Scan for the cell matching the given text and deliver its [x, y] coordinate at center. 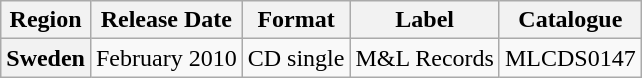
M&L Records [424, 58]
MLCDS0147 [570, 58]
Format [296, 20]
Catalogue [570, 20]
Sweden [46, 58]
CD single [296, 58]
Region [46, 20]
Release Date [166, 20]
Label [424, 20]
February 2010 [166, 58]
